Output the (X, Y) coordinate of the center of the cell containing the given text.  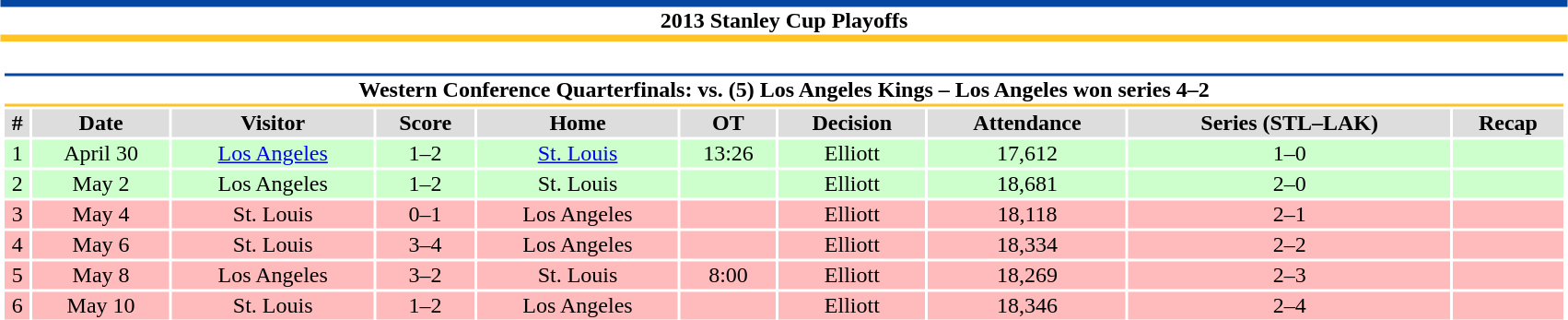
8:00 (728, 276)
5 (17, 276)
18,681 (1027, 184)
OT (728, 123)
Home (578, 123)
2–1 (1290, 215)
# (17, 123)
May 6 (101, 244)
Western Conference Quarterfinals: vs. (5) Los Angeles Kings – Los Angeles won series 4–2 (783, 90)
Attendance (1027, 123)
18,118 (1027, 215)
2 (17, 184)
May 4 (101, 215)
3–4 (426, 244)
1–0 (1290, 154)
Series (STL–LAK) (1290, 123)
Visitor (273, 123)
2013 Stanley Cup Playoffs (784, 20)
4 (17, 244)
6 (17, 305)
13:26 (728, 154)
Decision (852, 123)
1 (17, 154)
3 (17, 215)
May 10 (101, 305)
Date (101, 123)
April 30 (101, 154)
May 8 (101, 276)
18,269 (1027, 276)
2–4 (1290, 305)
17,612 (1027, 154)
2–2 (1290, 244)
18,346 (1027, 305)
2–3 (1290, 276)
18,334 (1027, 244)
Recap (1508, 123)
2–0 (1290, 184)
0–1 (426, 215)
May 2 (101, 184)
Score (426, 123)
3–2 (426, 276)
